From the cell containing the given text, extract its center point as [x, y] coordinate. 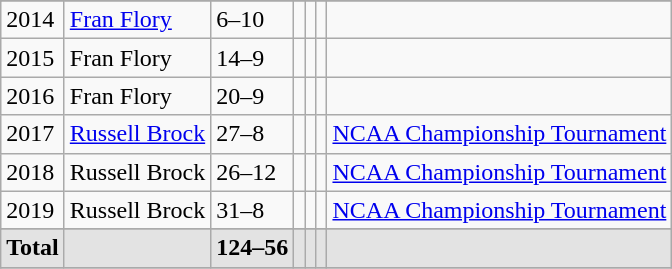
26–12 [252, 172]
2017 [33, 134]
14–9 [252, 58]
2014 [33, 20]
2018 [33, 172]
Total [33, 248]
6–10 [252, 20]
124–56 [252, 248]
2019 [33, 210]
2016 [33, 96]
20–9 [252, 96]
27–8 [252, 134]
2015 [33, 58]
31–8 [252, 210]
